Determine the (X, Y) coordinate at the center of the cell enclosing the given text.  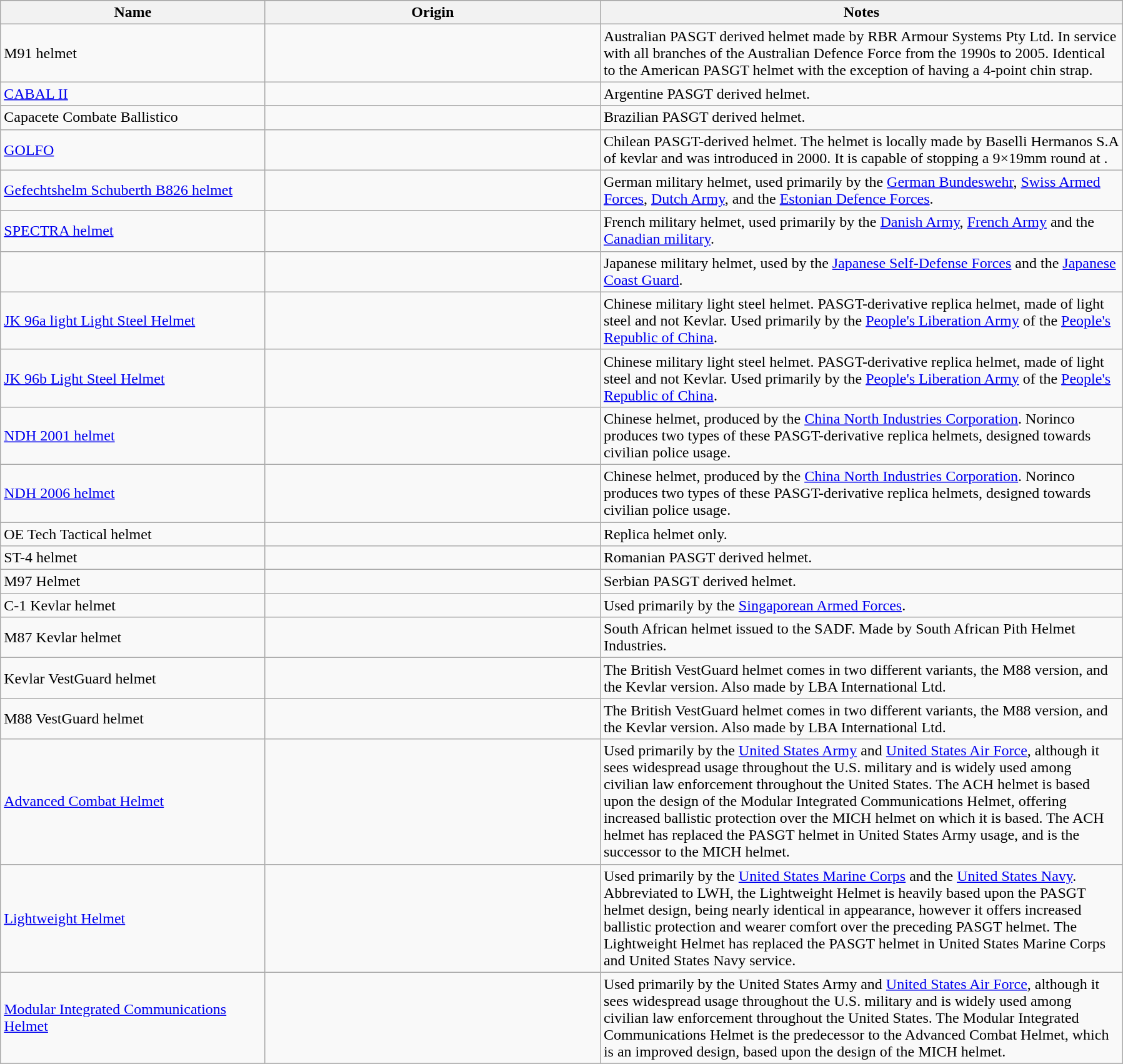
Notes (861, 12)
South African helmet issued to the SADF. Made by South African Pith Helmet Industries. (861, 637)
Gefechtshelm Schuberth B826 helmet (133, 190)
GOLFO (133, 150)
German military helmet, used primarily by the German Bundeswehr, Swiss Armed Forces, Dutch Army, and the Estonian Defence Forces. (861, 190)
Name (133, 12)
JK 96a light Light Steel Helmet (133, 321)
Modular Integrated Communications Helmet (133, 1018)
CABAL II (133, 94)
Used primarily by the Singaporean Armed Forces. (861, 605)
Brazilian PASGT derived helmet. (861, 117)
M97 Helmet (133, 582)
SPECTRA helmet (133, 231)
Japanese military helmet, used by the Japanese Self-Defense Forces and the Japanese Coast Guard. (861, 271)
NDH 2006 helmet (133, 493)
JK 96b Light Steel Helmet (133, 378)
Serbian PASGT derived helmet. (861, 582)
Capacete Combate Ballistico (133, 117)
M88 VestGuard helmet (133, 718)
Replica helmet only. (861, 534)
Lightweight Helmet (133, 918)
Argentine PASGT derived helmet. (861, 94)
French military helmet, used primarily by the Danish Army, French Army and the Canadian military. (861, 231)
Kevlar VestGuard helmet (133, 679)
M87 Kevlar helmet (133, 637)
Romanian PASGT derived helmet. (861, 558)
M91 helmet (133, 53)
ST-4 helmet (133, 558)
NDH 2001 helmet (133, 435)
OE Tech Tactical helmet (133, 534)
Advanced Combat Helmet (133, 802)
Origin (432, 12)
C-1 Kevlar helmet (133, 605)
